Scan for the cell matching the given text and deliver its [x, y] coordinate at center. 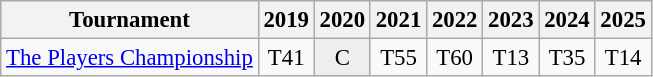
2025 [623, 20]
2022 [455, 20]
T41 [286, 58]
2024 [567, 20]
The Players Championship [130, 58]
T13 [511, 58]
2021 [398, 20]
T14 [623, 58]
2023 [511, 20]
2020 [342, 20]
T35 [567, 58]
T60 [455, 58]
2019 [286, 20]
T55 [398, 58]
C [342, 58]
Tournament [130, 20]
